Return (x, y) of the center of cell containing provided text 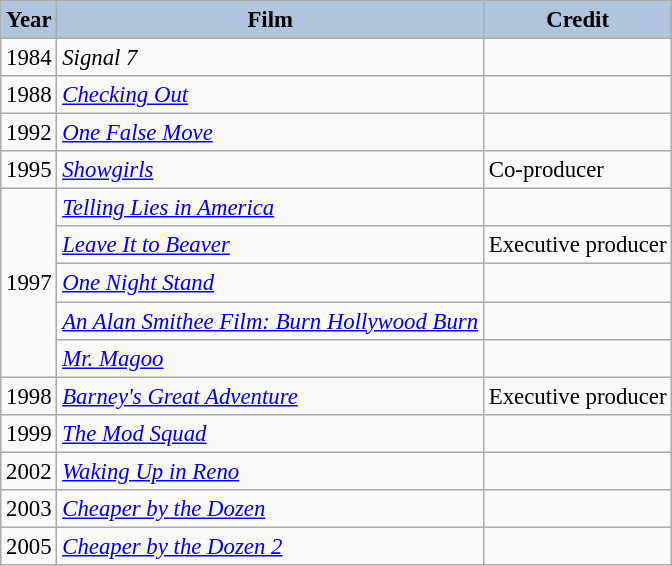
1997 (29, 283)
2002 (29, 471)
Telling Lies in America (270, 208)
Showgirls (270, 170)
Credit (577, 20)
One Night Stand (270, 283)
1988 (29, 95)
One False Move (270, 133)
2005 (29, 546)
An Alan Smithee Film: Burn Hollywood Burn (270, 321)
Checking Out (270, 95)
Leave It to Beaver (270, 245)
1992 (29, 133)
1995 (29, 170)
Year (29, 20)
1984 (29, 58)
Co-producer (577, 170)
Signal 7 (270, 58)
Barney's Great Adventure (270, 396)
2003 (29, 509)
Cheaper by the Dozen (270, 509)
Cheaper by the Dozen 2 (270, 546)
Film (270, 20)
The Mod Squad (270, 433)
Mr. Magoo (270, 358)
Waking Up in Reno (270, 471)
1998 (29, 396)
1999 (29, 433)
